Provide the (X, Y) coordinate of the cell's center where the given text is located.  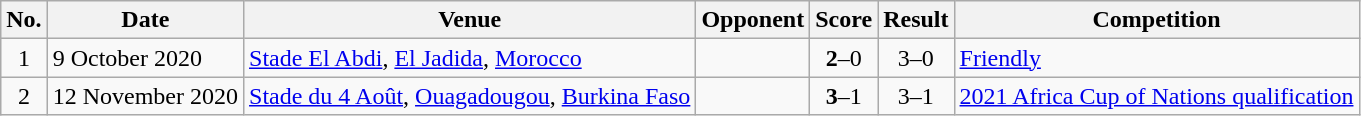
1 (24, 58)
Score (844, 20)
2–0 (844, 58)
2021 Africa Cup of Nations qualification (1156, 96)
Venue (470, 20)
12 November 2020 (145, 96)
2 (24, 96)
3–0 (916, 58)
Stade du 4 Août, Ouagadougou, Burkina Faso (470, 96)
No. (24, 20)
9 October 2020 (145, 58)
Stade El Abdi, El Jadida, Morocco (470, 58)
Friendly (1156, 58)
Opponent (753, 20)
Date (145, 20)
Competition (1156, 20)
Result (916, 20)
